Provide the (X, Y) coordinate of the cell's center where the given text is located.  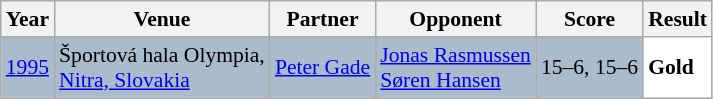
Športová hala Olympia,Nitra, Slovakia (162, 68)
Gold (678, 68)
1995 (28, 68)
Score (590, 19)
Venue (162, 19)
15–6, 15–6 (590, 68)
Opponent (456, 19)
Peter Gade (322, 68)
Jonas Rasmussen Søren Hansen (456, 68)
Result (678, 19)
Year (28, 19)
Partner (322, 19)
